Return the [x, y] coordinate for the center point of the cell that contains the specified text.  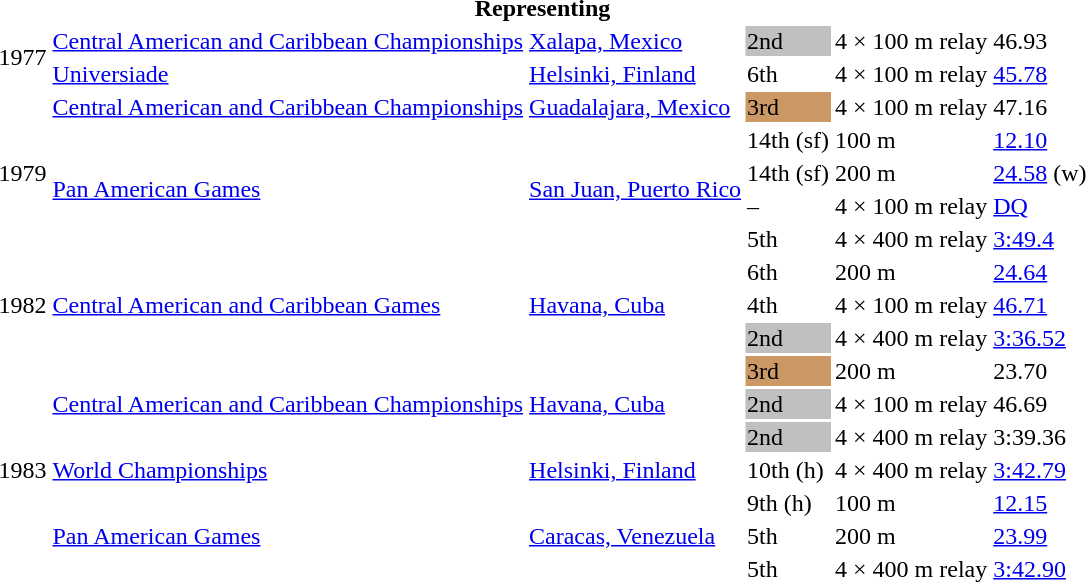
Guadalajara, Mexico [636, 107]
Central American and Caribbean Games [288, 305]
4th [788, 305]
World Championships [288, 470]
9th (h) [788, 503]
Xalapa, Mexico [636, 41]
– [788, 206]
San Juan, Puerto Rico [636, 190]
Pan American Games [288, 190]
10th (h) [788, 470]
Universiade [288, 74]
